Identify which cell holds the provided text, then report its (x, y) central coordinate. 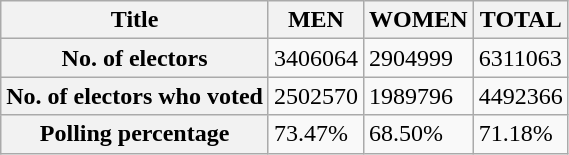
No. of electors (135, 58)
No. of electors who voted (135, 96)
2502570 (316, 96)
6311063 (520, 58)
68.50% (418, 134)
MEN (316, 20)
Title (135, 20)
73.47% (316, 134)
1989796 (418, 96)
71.18% (520, 134)
TOTAL (520, 20)
2904999 (418, 58)
4492366 (520, 96)
WOMEN (418, 20)
Polling percentage (135, 134)
3406064 (316, 58)
